From the cell containing the given text, extract its center point as [X, Y] coordinate. 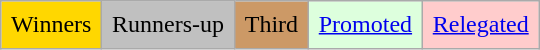
Runners-up [168, 25]
Promoted [365, 25]
Relegated [480, 25]
Third [271, 25]
Winners [52, 25]
